From the cell containing the given text, extract its center point as (x, y) coordinate. 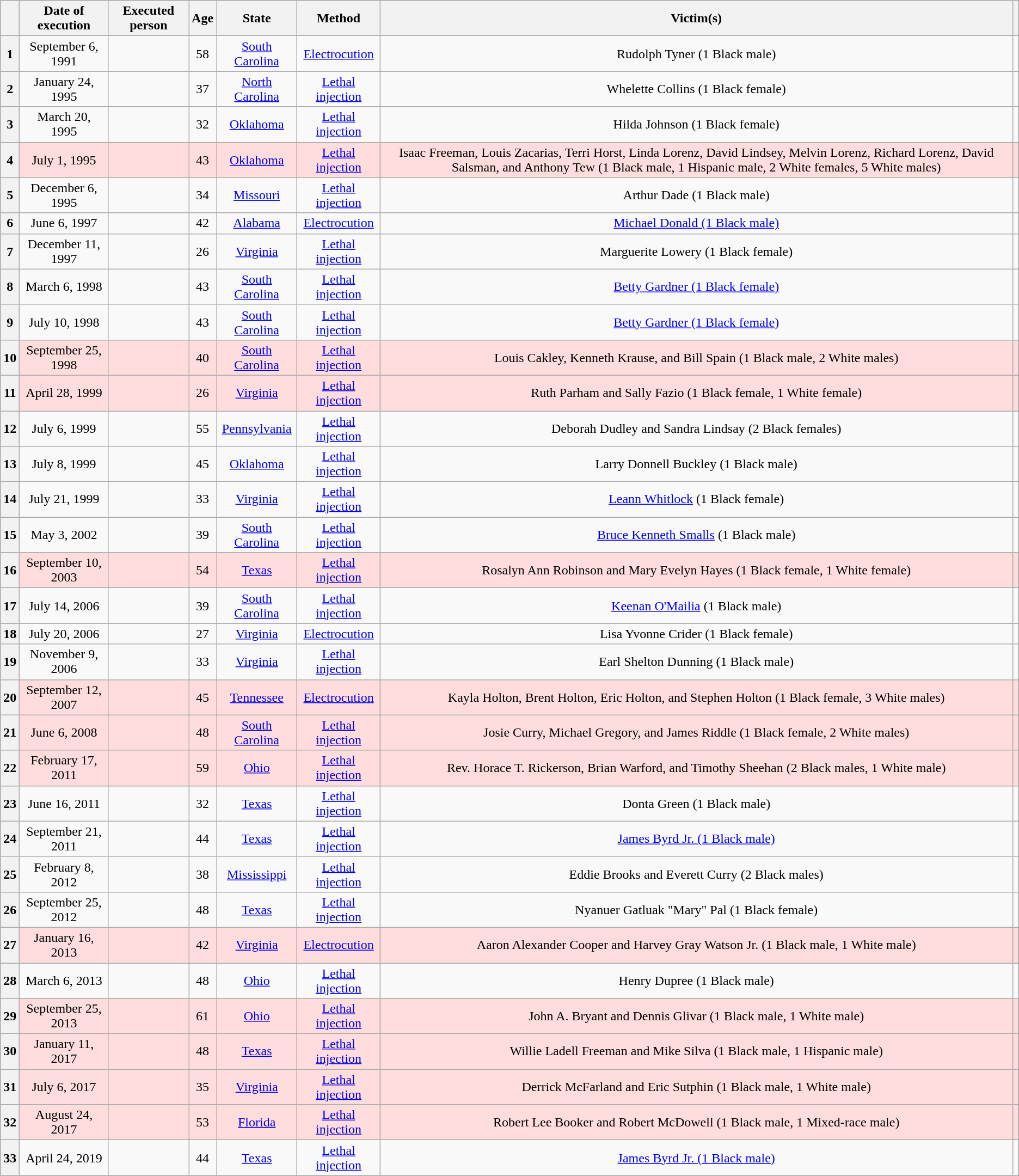
34 (202, 195)
September 25, 2012 (64, 909)
January 16, 2013 (64, 945)
25 (10, 874)
29 (10, 1016)
Aaron Alexander Cooper and Harvey Gray Watson Jr. (1 Black male, 1 White male) (696, 945)
58 (202, 53)
Nyanuer Gatluak "Mary" Pal (1 Black female) (696, 909)
Hilda Johnson (1 Black female) (696, 124)
Donta Green (1 Black male) (696, 804)
21 (10, 733)
June 6, 1997 (64, 223)
3 (10, 124)
Keenan O'Mailia (1 Black male) (696, 605)
September 25, 2013 (64, 1016)
Pennsylvania (257, 428)
July 1, 1995 (64, 160)
24 (10, 838)
July 10, 1998 (64, 322)
7 (10, 252)
Missouri (257, 195)
March 20, 1995 (64, 124)
20 (10, 697)
Louis Cakley, Kenneth Krause, and Bill Spain (1 Black male, 2 White males) (696, 357)
Robert Lee Booker and Robert McDowell (1 Black male, 1 Mixed-race male) (696, 1123)
23 (10, 804)
Method (339, 19)
38 (202, 874)
February 17, 2011 (64, 768)
Michael Donald (1 Black male) (696, 223)
31 (10, 1087)
Deborah Dudley and Sandra Lindsay (2 Black females) (696, 428)
22 (10, 768)
May 3, 2002 (64, 535)
John A. Bryant and Dennis Glivar (1 Black male, 1 White male) (696, 1016)
December 11, 1997 (64, 252)
Date of execution (64, 19)
July 21, 1999 (64, 500)
January 11, 2017 (64, 1052)
18 (10, 634)
September 10, 2003 (64, 571)
55 (202, 428)
April 28, 1999 (64, 393)
December 6, 1995 (64, 195)
2 (10, 89)
Leann Whitlock (1 Black female) (696, 500)
10 (10, 357)
Executed person (148, 19)
8 (10, 286)
Arthur Dade (1 Black male) (696, 195)
September 25, 1998 (64, 357)
Tennessee (257, 697)
54 (202, 571)
August 24, 2017 (64, 1123)
Florida (257, 1123)
Age (202, 19)
35 (202, 1087)
June 6, 2008 (64, 733)
30 (10, 1052)
Kayla Holton, Brent Holton, Eric Holton, and Stephen Holton (1 Black female, 3 White males) (696, 697)
Ruth Parham and Sally Fazio (1 Black female, 1 White female) (696, 393)
Eddie Brooks and Everett Curry (2 Black males) (696, 874)
Willie Ladell Freeman and Mike Silva (1 Black male, 1 Hispanic male) (696, 1052)
5 (10, 195)
January 24, 1995 (64, 89)
Mississippi (257, 874)
53 (202, 1123)
Rudolph Tyner (1 Black male) (696, 53)
State (257, 19)
Henry Dupree (1 Black male) (696, 980)
4 (10, 160)
59 (202, 768)
9 (10, 322)
Lisa Yvonne Crider (1 Black female) (696, 634)
September 12, 2007 (64, 697)
North Carolina (257, 89)
16 (10, 571)
Josie Curry, Michael Gregory, and James Riddle (1 Black female, 2 White males) (696, 733)
40 (202, 357)
July 8, 1999 (64, 464)
17 (10, 605)
Alabama (257, 223)
Rev. Horace T. Rickerson, Brian Warford, and Timothy Sheehan (2 Black males, 1 White male) (696, 768)
Whelette Collins (1 Black female) (696, 89)
March 6, 1998 (64, 286)
September 21, 2011 (64, 838)
6 (10, 223)
Bruce Kenneth Smalls (1 Black male) (696, 535)
37 (202, 89)
28 (10, 980)
1 (10, 53)
14 (10, 500)
June 16, 2011 (64, 804)
February 8, 2012 (64, 874)
July 6, 1999 (64, 428)
April 24, 2019 (64, 1157)
July 6, 2017 (64, 1087)
November 9, 2006 (64, 662)
July 14, 2006 (64, 605)
13 (10, 464)
15 (10, 535)
Earl Shelton Dunning (1 Black male) (696, 662)
19 (10, 662)
July 20, 2006 (64, 634)
September 6, 1991 (64, 53)
Marguerite Lowery (1 Black female) (696, 252)
Derrick McFarland and Eric Sutphin (1 Black male, 1 White male) (696, 1087)
Victim(s) (696, 19)
Rosalyn Ann Robinson and Mary Evelyn Hayes (1 Black female, 1 White female) (696, 571)
March 6, 2013 (64, 980)
11 (10, 393)
61 (202, 1016)
Larry Donnell Buckley (1 Black male) (696, 464)
12 (10, 428)
